Output the [X, Y] coordinate of the center of the cell containing the given text.  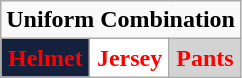
Pants [204, 58]
Helmet [46, 58]
Uniform Combination [121, 20]
Jersey [130, 58]
